Locate the cell with the specified text and output its [X, Y] center coordinate. 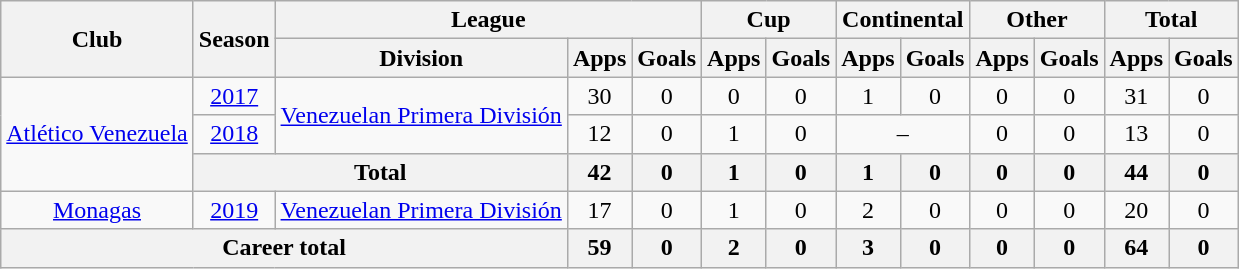
3 [868, 248]
64 [1136, 248]
Club [98, 39]
59 [599, 248]
30 [599, 96]
Other [1037, 20]
Monagas [98, 210]
42 [599, 172]
17 [599, 210]
League [488, 20]
13 [1136, 134]
Career total [284, 248]
Division [421, 58]
44 [1136, 172]
12 [599, 134]
Atlético Venezuela [98, 134]
2017 [234, 96]
– [903, 134]
20 [1136, 210]
2019 [234, 210]
31 [1136, 96]
Continental [903, 20]
2018 [234, 134]
Cup [769, 20]
Season [234, 39]
